Detect which cell encompasses the target text, then output its [x, y] center coordinate. 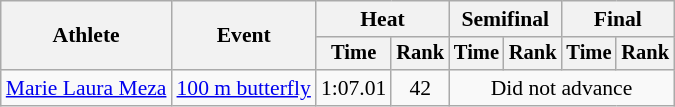
42 [420, 88]
Did not advance [562, 88]
100 m butterfly [243, 88]
Event [243, 36]
Marie Laura Meza [86, 88]
1:07.01 [354, 88]
Heat [382, 19]
Athlete [86, 36]
Final [617, 19]
Semifinal [505, 19]
